Extract the (x, y) coordinate from the center of the cell holding the provided text.  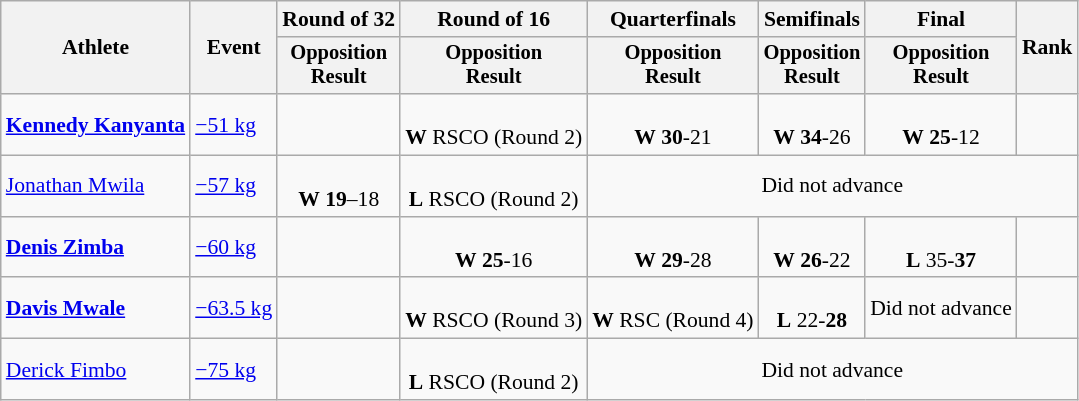
Quarterfinals (672, 19)
−51 kg (234, 124)
W RSCO (Round 2) (494, 124)
Jonathan Mwila (96, 186)
−57 kg (234, 186)
W 30-21 (672, 124)
Kennedy Kanyanta (96, 124)
−63.5 kg (234, 308)
W RSCO (Round 3) (494, 308)
Event (234, 48)
Rank (1048, 48)
W 29-28 (672, 248)
−75 kg (234, 370)
Round of 32 (338, 19)
W 26-22 (812, 248)
Athlete (96, 48)
Semifinals (812, 19)
W 25-16 (494, 248)
Davis Mwale (96, 308)
Final (941, 19)
W RSC (Round 4) (672, 308)
W 19–18 (338, 186)
Round of 16 (494, 19)
W 34-26 (812, 124)
W 25-12 (941, 124)
L 35-37 (941, 248)
Derick Fimbo (96, 370)
Denis Zimba (96, 248)
−60 kg (234, 248)
L 22-28 (812, 308)
